Pinpoint the cell where the given text exists, returning its (x, y) midpoint coordinate. 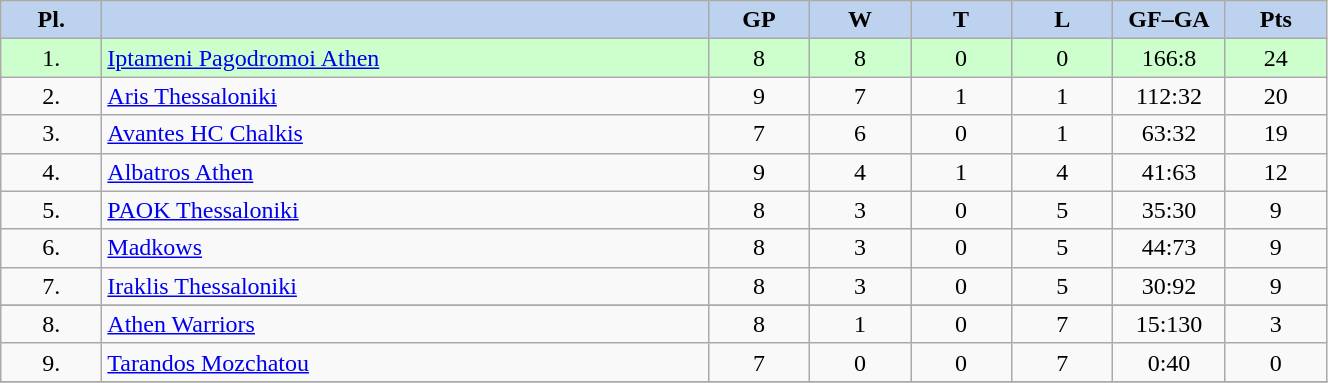
7. (52, 286)
0:40 (1170, 362)
3. (52, 134)
Athen Warriors (406, 324)
Albatros Athen (406, 172)
5. (52, 210)
35:30 (1170, 210)
166:8 (1170, 58)
GP (758, 20)
T (962, 20)
L (1062, 20)
Madkows (406, 248)
8. (52, 324)
6. (52, 248)
30:92 (1170, 286)
Pl. (52, 20)
41:63 (1170, 172)
PAOK Thessaloniki (406, 210)
GF–GA (1170, 20)
44:73 (1170, 248)
63:32 (1170, 134)
9. (52, 362)
2. (52, 96)
24 (1276, 58)
Tarandos Mozchatou (406, 362)
4. (52, 172)
112:32 (1170, 96)
1. (52, 58)
19 (1276, 134)
Iptameni Pagodromoi Athen (406, 58)
Pts (1276, 20)
Aris Thessaloniki (406, 96)
12 (1276, 172)
Avantes HC Chalkis (406, 134)
15:130 (1170, 324)
W (860, 20)
20 (1276, 96)
6 (860, 134)
Iraklis Thessaloniki (406, 286)
